Capture the cell that displays the provided text and extract its [X, Y] central coordinate. 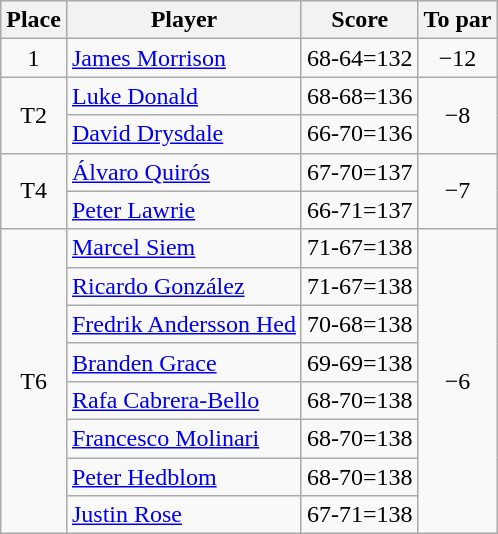
Justin Rose [184, 515]
To par [458, 20]
Peter Lawrie [184, 210]
T2 [34, 115]
66-70=136 [360, 134]
67-70=137 [360, 172]
T6 [34, 381]
Fredrik Andersson Hed [184, 324]
Score [360, 20]
69-69=138 [360, 362]
70-68=138 [360, 324]
66-71=137 [360, 210]
David Drysdale [184, 134]
Rafa Cabrera-Bello [184, 400]
Álvaro Quirós [184, 172]
Player [184, 20]
−12 [458, 58]
Marcel Siem [184, 248]
Francesco Molinari [184, 438]
T4 [34, 191]
67-71=138 [360, 515]
−6 [458, 381]
−8 [458, 115]
Ricardo González [184, 286]
Place [34, 20]
Luke Donald [184, 96]
James Morrison [184, 58]
Branden Grace [184, 362]
68-64=132 [360, 58]
68-68=136 [360, 96]
1 [34, 58]
Peter Hedblom [184, 477]
−7 [458, 191]
